Capture the cell that displays the provided text and extract its (X, Y) central coordinate. 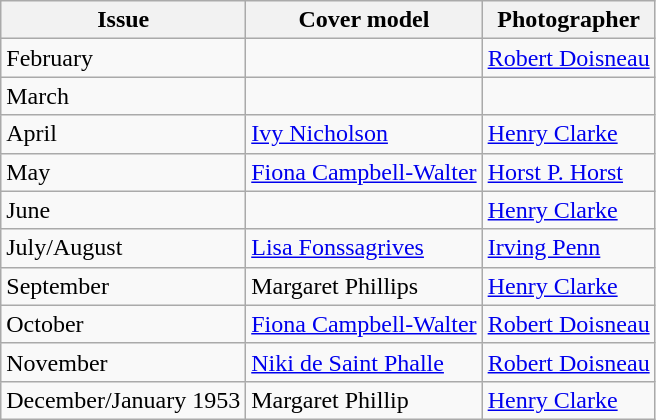
September (124, 286)
Lisa Fonssagrives (364, 248)
November (124, 362)
October (124, 324)
Niki de Saint Phalle (364, 362)
March (124, 96)
Photographer (568, 20)
Horst P. Horst (568, 172)
December/January 1953 (124, 400)
Ivy Nicholson (364, 134)
April (124, 134)
Irving Penn (568, 248)
Issue (124, 20)
February (124, 58)
May (124, 172)
Cover model (364, 20)
July/August (124, 248)
Margaret Phillips (364, 286)
June (124, 210)
Margaret Phillip (364, 400)
